Extract the (X, Y) coordinate from the center of the cell holding the provided text.  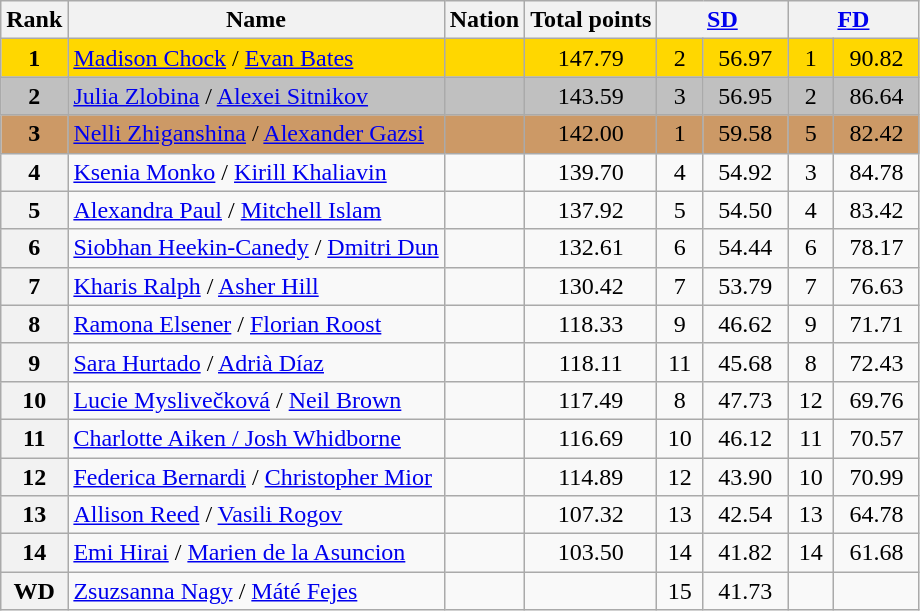
54.92 (746, 172)
118.11 (591, 362)
WD (34, 591)
142.00 (591, 134)
Alexandra Paul / Mitchell Islam (256, 210)
59.58 (746, 134)
71.71 (876, 324)
143.59 (591, 96)
41.82 (746, 553)
130.42 (591, 286)
Julia Zlobina / Alexei Sitnikov (256, 96)
54.44 (746, 248)
Nation (484, 20)
Rank (34, 20)
47.73 (746, 400)
137.92 (591, 210)
SD (722, 20)
56.97 (746, 58)
Madison Chock / Evan Bates (256, 58)
Ksenia Monko / Kirill Khaliavin (256, 172)
69.76 (876, 400)
72.43 (876, 362)
FD (854, 20)
64.78 (876, 515)
43.90 (746, 477)
78.17 (876, 248)
Federica Bernardi / Christopher Mior (256, 477)
107.32 (591, 515)
Total points (591, 20)
118.33 (591, 324)
Emi Hirai / Marien de la Asuncion (256, 553)
56.95 (746, 96)
Charlotte Aiken / Josh Whidborne (256, 438)
70.99 (876, 477)
Name (256, 20)
Allison Reed / Vasili Rogov (256, 515)
Kharis Ralph / Asher Hill (256, 286)
147.79 (591, 58)
46.62 (746, 324)
15 (680, 591)
41.73 (746, 591)
53.79 (746, 286)
132.61 (591, 248)
70.57 (876, 438)
117.49 (591, 400)
82.42 (876, 134)
42.54 (746, 515)
54.50 (746, 210)
84.78 (876, 172)
Zsuzsanna Nagy / Máté Fejes (256, 591)
76.63 (876, 286)
Lucie Myslivečková / Neil Brown (256, 400)
Siobhan Heekin-Canedy / Dmitri Dun (256, 248)
61.68 (876, 553)
45.68 (746, 362)
Nelli Zhiganshina / Alexander Gazsi (256, 134)
139.70 (591, 172)
83.42 (876, 210)
46.12 (746, 438)
Ramona Elsener / Florian Roost (256, 324)
114.89 (591, 477)
116.69 (591, 438)
86.64 (876, 96)
Sara Hurtado / Adrià Díaz (256, 362)
103.50 (591, 553)
90.82 (876, 58)
